Detect which cell encompasses the target text, then output its (X, Y) center coordinate. 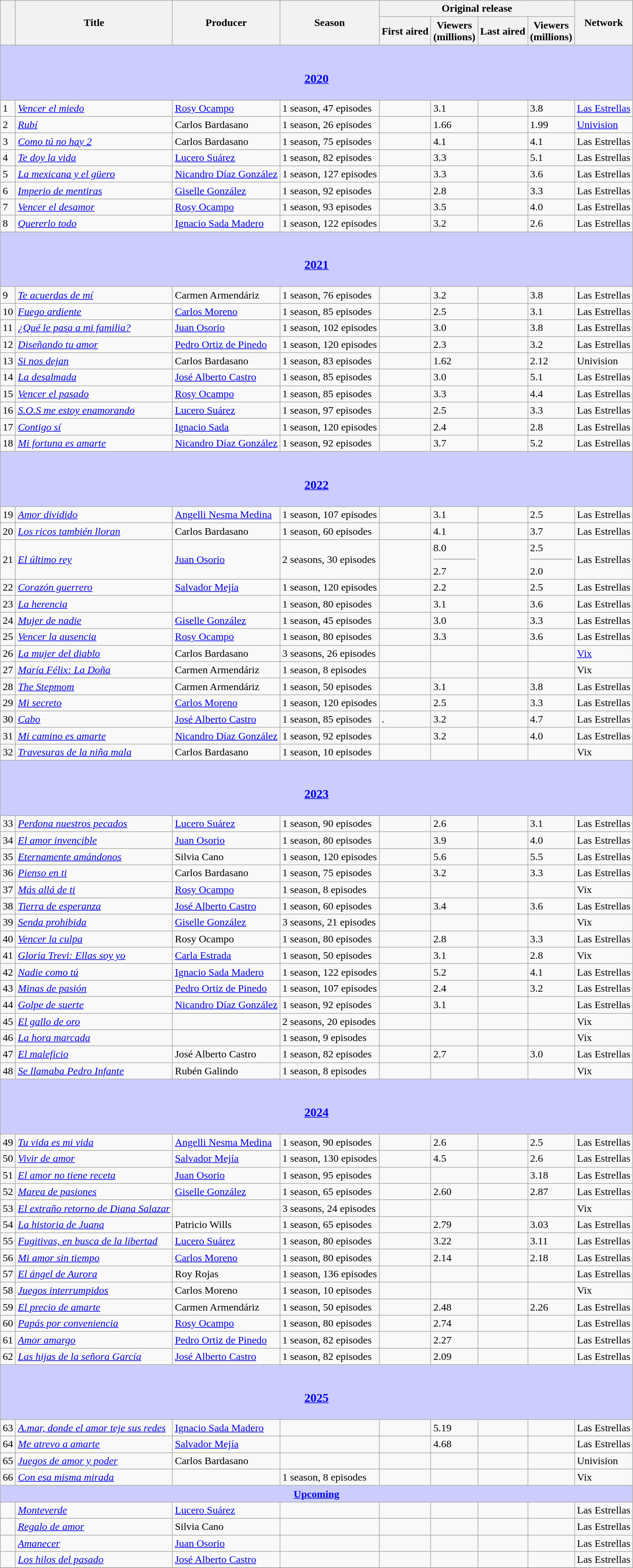
Te acuerdas de mí (94, 295)
S.O.S me estoy enamorando (94, 410)
1 season, 130 episodes (330, 1159)
3.5 (454, 207)
1 season, 127 episodes (330, 174)
Perdona nuestros pecados (94, 824)
Mi secreto (94, 703)
Fuego ardiente (94, 312)
La historia de Juana (94, 1224)
Last aired (503, 31)
58 (8, 1291)
The Stepmom (94, 686)
Se llamaba Pedro Infante (94, 1071)
13 (8, 361)
15 (8, 394)
29 (8, 703)
2 seasons, 20 episodes (330, 1022)
14 (8, 377)
2.2 (454, 588)
45 (8, 1022)
Carla Estrada (226, 955)
Roy Rojas (226, 1274)
20 (8, 531)
María Félix: La Doña (94, 670)
36 (8, 873)
50 (8, 1159)
Quererlo todo (94, 224)
2.12 (551, 361)
2 (8, 125)
El maleficio (94, 1054)
2020 (317, 73)
27 (8, 670)
66 (8, 1477)
Más allá de ti (94, 890)
Con esa misma mirada (94, 1477)
25 (8, 637)
3.03 (551, 1224)
2.5 2.0 (551, 559)
1 season, 45 episodes (330, 620)
Monteverde (94, 1510)
2.87 (551, 1192)
18 (8, 443)
23 (8, 604)
Mi amor sin tiempo (94, 1257)
54 (8, 1224)
Season (330, 22)
60 (8, 1324)
Los hilos del pasado (94, 1560)
Mi fortuna es amarte (94, 443)
3 seasons, 24 episodes (330, 1208)
2 seasons, 30 episodes (330, 559)
52 (8, 1192)
55 (8, 1241)
Amanecer (94, 1543)
53 (8, 1208)
17 (8, 427)
El último rey (94, 559)
3 (8, 141)
Vencer la culpa (94, 939)
6 (8, 190)
40 (8, 939)
30 (8, 719)
La herencia (94, 604)
Rubén Galindo (226, 1071)
Mujer de nadie (94, 620)
10 (8, 312)
3.4 (454, 906)
4.5 (454, 1159)
Tu vida es mi vida (94, 1142)
Gloria Trevi: Ellas soy yo (94, 955)
Vencer la ausencia (94, 637)
A.mar, donde el amor teje sus redes (94, 1428)
Vencer el desamor (94, 207)
1 season, 93 episodes (330, 207)
24 (8, 620)
Corazón guerrero (94, 588)
Rubí (94, 125)
1 season, 47 episodes (330, 108)
62 (8, 1356)
Amor dividido (94, 515)
48 (8, 1071)
21 (8, 559)
2.48 (454, 1307)
9 (8, 295)
8 (8, 224)
2.27 (454, 1340)
Imperio de mentiras (94, 190)
Diseñando tu amor (94, 344)
1 season, 97 episodes (330, 410)
44 (8, 1005)
Eternamente amándonos (94, 857)
2.18 (551, 1257)
2.74 (454, 1324)
1.66 (454, 125)
39 (8, 922)
5.19 (454, 1428)
2022 (317, 479)
41 (8, 955)
Si nos dejan (94, 361)
2023 (317, 788)
42 (8, 972)
56 (8, 1257)
2.09 (454, 1356)
Minas de pasión (94, 988)
51 (8, 1175)
Amor amargo (94, 1340)
1.62 (454, 361)
Producer (226, 22)
Regalo de amor (94, 1526)
64 (8, 1444)
3.18 (551, 1175)
19 (8, 515)
Travesuras de la niña mala (94, 752)
7 (8, 207)
1 (8, 108)
47 (8, 1054)
2025 (317, 1392)
Fugitivas, en busca de la libertad (94, 1241)
5.5 (551, 857)
Juegos de amor y poder (94, 1461)
Pienso en ti (94, 873)
4.7 (551, 719)
Network (604, 22)
El amor invencible (94, 840)
2024 (317, 1107)
16 (8, 410)
1 season, 136 episodes (330, 1274)
12 (8, 344)
Mi camino es amarte (94, 736)
Ignacio Sada (226, 427)
Como tú no hay 2 (94, 141)
Papás por conveniencia (94, 1324)
Title (94, 22)
49 (8, 1142)
4.4 (551, 394)
26 (8, 653)
5.6 (454, 857)
2.79 (454, 1224)
38 (8, 906)
1 season, 102 episodes (330, 328)
1 season, 95 episodes (330, 1175)
2.14 (454, 1257)
43 (8, 988)
Original release (477, 9)
3.11 (551, 1241)
Vivir de amor (94, 1159)
63 (8, 1428)
Patricio Wills (226, 1224)
65 (8, 1461)
46 (8, 1038)
Vencer el miedo (94, 108)
4.68 (454, 1444)
El extraño retorno de Diana Salazar (94, 1208)
Golpe de suerte (94, 1005)
33 (8, 824)
¿Qué le pasa a mi familia? (94, 328)
El amor no tiene receta (94, 1175)
Juegos interrumpidos (94, 1291)
1 season, 9 episodes (330, 1038)
61 (8, 1340)
El ángel de Aurora (94, 1274)
31 (8, 736)
2021 (317, 260)
1.99 (551, 125)
La mujer del diablo (94, 653)
3.9 (454, 840)
8.0 2.7 (454, 559)
First aired (405, 31)
Marea de pasiones (94, 1192)
Contigo sí (94, 427)
Vencer el pasado (94, 394)
Upcoming (317, 1494)
La mexicana y el güero (94, 174)
5 (8, 174)
34 (8, 840)
59 (8, 1307)
La hora marcada (94, 1038)
28 (8, 686)
1 season, 83 episodes (330, 361)
2.7 (454, 1054)
3 seasons, 26 episodes (330, 653)
1 season, 76 episodes (330, 295)
1 season, 26 episodes (330, 125)
Cabo (94, 719)
3 seasons, 21 episodes (330, 922)
2.26 (551, 1307)
35 (8, 857)
La desalmada (94, 377)
32 (8, 752)
2.3 (454, 344)
3.22 (454, 1241)
Los ricos también lloran (94, 531)
Te doy la vida (94, 157)
37 (8, 890)
2.60 (454, 1192)
Nadie como tú (94, 972)
22 (8, 588)
11 (8, 328)
El precio de amarte (94, 1307)
El gallo de oro (94, 1022)
Las hijas de la señora García (94, 1356)
57 (8, 1274)
Me atrevo a amarte (94, 1444)
Senda prohibida (94, 922)
Tierra de esperanza (94, 906)
4 (8, 157)
. (405, 719)
